Find where the given text appears and provide that cell's center as [X, Y] coordinate. 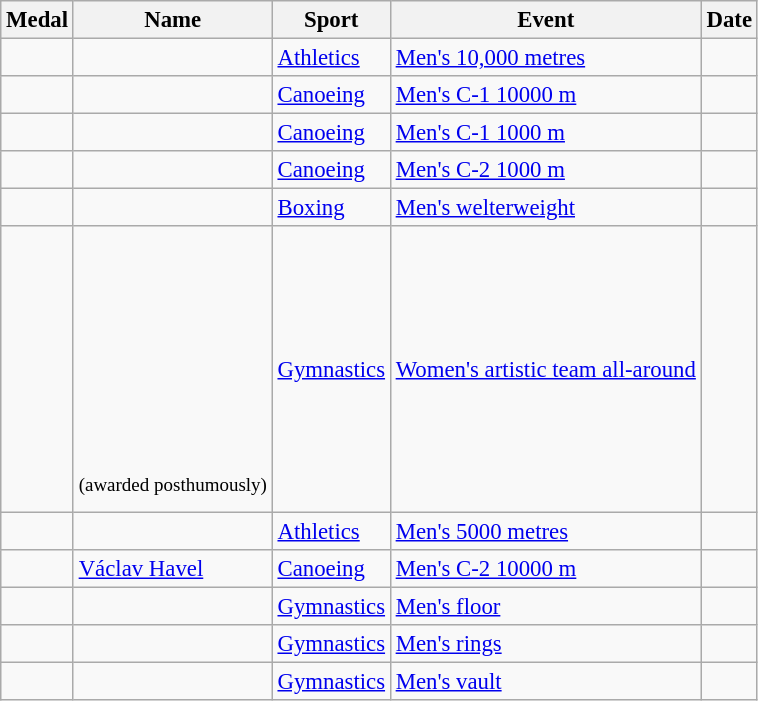
Event [546, 20]
Men's C-2 10000 m [546, 568]
Women's artistic team all-around [546, 368]
Medal [38, 20]
Men's 10,000 metres [546, 58]
Men's rings [546, 643]
Men's welterweight [546, 208]
Men's 5000 metres [546, 531]
Men's C-1 10000 m [546, 95]
Men's C-1 1000 m [546, 133]
Date [729, 20]
(awarded posthumously) [172, 368]
Name [172, 20]
Václav Havel [172, 568]
Boxing [331, 208]
Men's floor [546, 606]
Sport [331, 20]
Men's C-2 1000 m [546, 170]
Men's vault [546, 681]
